Capture the cell that displays the provided text and extract its [x, y] central coordinate. 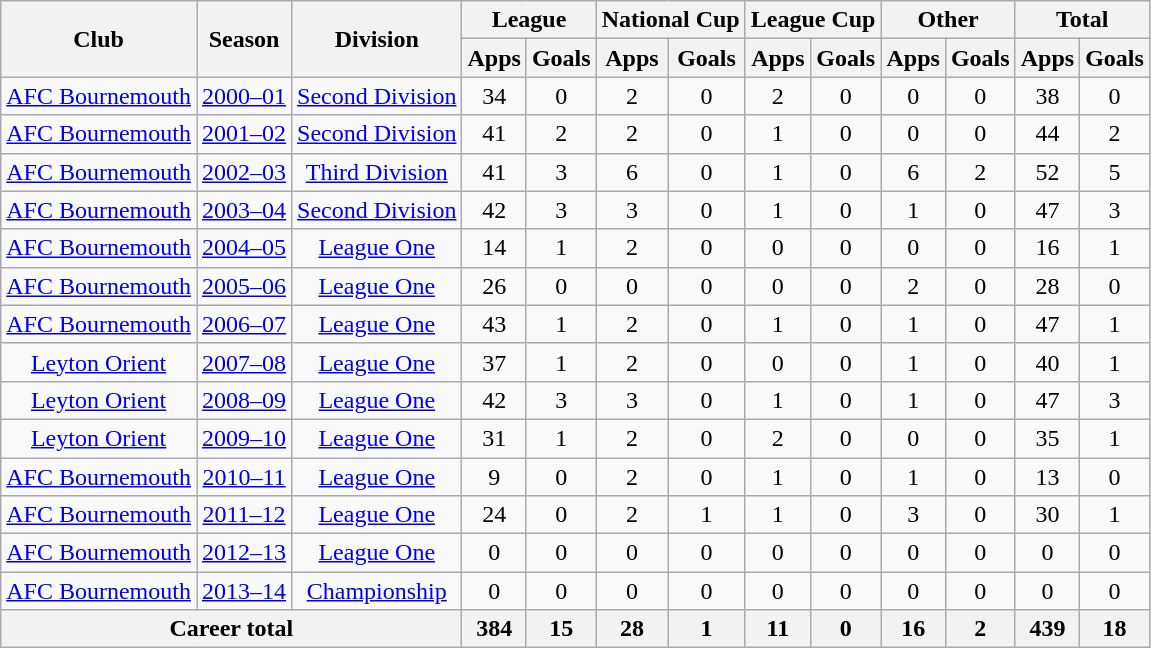
34 [494, 96]
384 [494, 629]
30 [1047, 515]
2005–06 [244, 286]
2000–01 [244, 96]
40 [1047, 362]
37 [494, 362]
2013–14 [244, 591]
2008–09 [244, 400]
Club [99, 39]
Season [244, 39]
5 [1115, 172]
2009–10 [244, 438]
9 [494, 477]
Division [377, 39]
439 [1047, 629]
14 [494, 248]
2003–04 [244, 210]
Championship [377, 591]
Total [1082, 20]
18 [1115, 629]
League [529, 20]
2010–11 [244, 477]
Career total [232, 629]
Other [948, 20]
11 [778, 629]
13 [1047, 477]
2011–12 [244, 515]
52 [1047, 172]
15 [561, 629]
2002–03 [244, 172]
31 [494, 438]
26 [494, 286]
38 [1047, 96]
44 [1047, 134]
2007–08 [244, 362]
2004–05 [244, 248]
35 [1047, 438]
National Cup [670, 20]
2006–07 [244, 324]
2012–13 [244, 553]
43 [494, 324]
2001–02 [244, 134]
Third Division [377, 172]
League Cup [813, 20]
24 [494, 515]
